Search for the cell housing the specified text and yield its [X, Y] center coordinate. 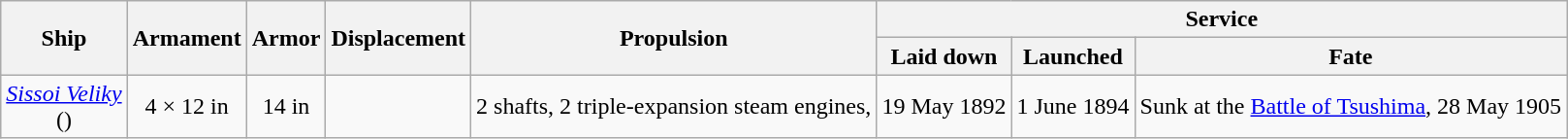
Ship [64, 38]
14 in [286, 107]
Armor [286, 38]
Launched [1072, 56]
2 shafts, 2 triple-expansion steam engines, [674, 107]
1 June 1894 [1072, 107]
Armament [186, 38]
4 × 12 in [186, 107]
Displacement [399, 38]
Fate [1351, 56]
Propulsion [674, 38]
19 May 1892 [944, 107]
Laid down [944, 56]
Service [1222, 19]
Sissoi Veliky() [64, 107]
Sunk at the Battle of Tsushima, 28 May 1905 [1351, 107]
